From the cell containing the given text, extract its center point as (x, y) coordinate. 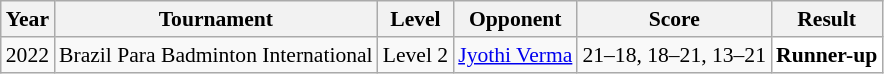
21–18, 18–21, 13–21 (674, 55)
2022 (28, 55)
Year (28, 19)
Jyothi Verma (515, 55)
Runner-up (826, 55)
Result (826, 19)
Level 2 (416, 55)
Level (416, 19)
Opponent (515, 19)
Tournament (216, 19)
Score (674, 19)
Brazil Para Badminton International (216, 55)
